Provide the (X, Y) coordinate of the cell's center where the given text is located.  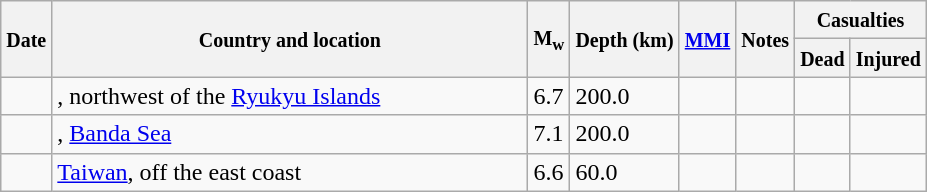
, Banda Sea (290, 134)
Depth (km) (624, 39)
MMI (708, 39)
Injured (888, 58)
Country and location (290, 39)
, northwest of the Ryukyu Islands (290, 96)
Taiwan, off the east coast (290, 172)
Mw (549, 39)
6.7 (549, 96)
Notes (766, 39)
7.1 (549, 134)
Dead (823, 58)
6.6 (549, 172)
Date (26, 39)
Casualties (861, 20)
60.0 (624, 172)
